For the text-containing cell, return its midpoint in (x, y) coordinate format. 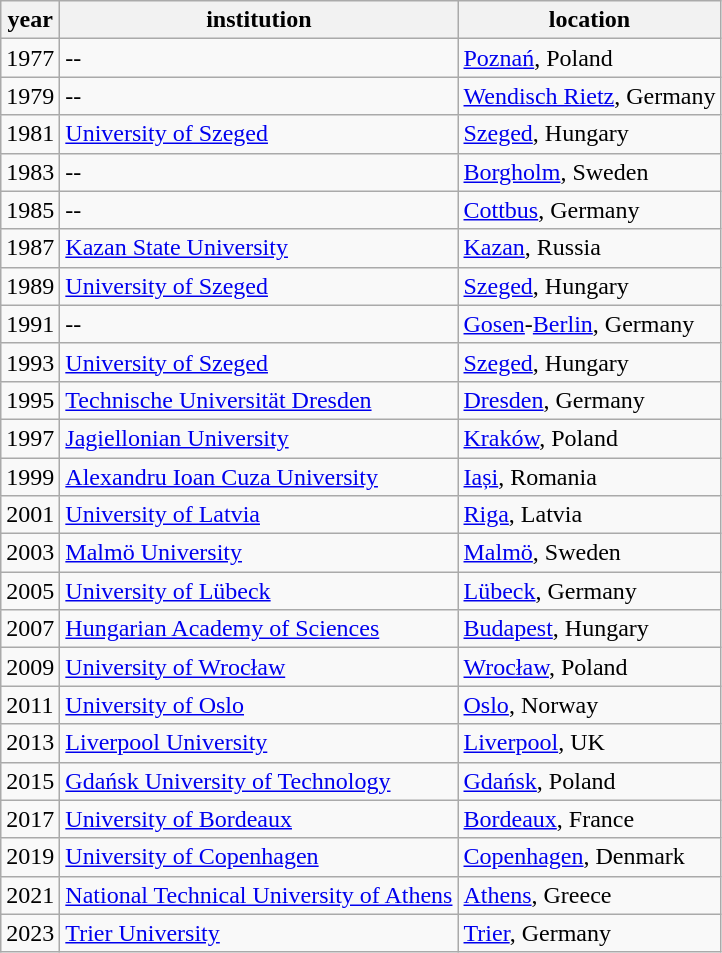
2005 (30, 591)
University of Oslo (259, 705)
Copenhagen, Denmark (590, 857)
Kazan, Russia (590, 248)
Iași, Romania (590, 477)
Poznań, Poland (590, 58)
Hungarian Academy of Sciences (259, 629)
Bordeaux, France (590, 819)
Malmö University (259, 553)
1997 (30, 438)
Gdańsk University of Technology (259, 781)
Alexandru Ioan Cuza University (259, 477)
Liverpool University (259, 743)
year (30, 20)
Cottbus, Germany (590, 210)
Lübeck, Germany (590, 591)
2011 (30, 705)
1993 (30, 362)
1991 (30, 324)
Liverpool, UK (590, 743)
1999 (30, 477)
1981 (30, 134)
Wendisch Rietz, Germany (590, 96)
Trier University (259, 933)
2015 (30, 781)
Borgholm, Sweden (590, 172)
Budapest, Hungary (590, 629)
Riga, Latvia (590, 515)
University of Bordeaux (259, 819)
2009 (30, 667)
2017 (30, 819)
1977 (30, 58)
institution (259, 20)
University of Lübeck (259, 591)
1985 (30, 210)
Malmö, Sweden (590, 553)
2007 (30, 629)
Trier, Germany (590, 933)
National Technical University of Athens (259, 895)
Oslo, Norway (590, 705)
Athens, Greece (590, 895)
Gdańsk, Poland (590, 781)
1979 (30, 96)
2023 (30, 933)
location (590, 20)
Gosen-Berlin, Germany (590, 324)
Dresden, Germany (590, 400)
1983 (30, 172)
2003 (30, 553)
2013 (30, 743)
1995 (30, 400)
University of Wrocław (259, 667)
1987 (30, 248)
University of Latvia (259, 515)
1989 (30, 286)
Technische Universität Dresden (259, 400)
Wrocław, Poland (590, 667)
Kazan State University (259, 248)
2001 (30, 515)
Jagiellonian University (259, 438)
2021 (30, 895)
Kraków, Poland (590, 438)
2019 (30, 857)
University of Copenhagen (259, 857)
